Extract the (x, y) coordinate from the center of the cell holding the provided text.  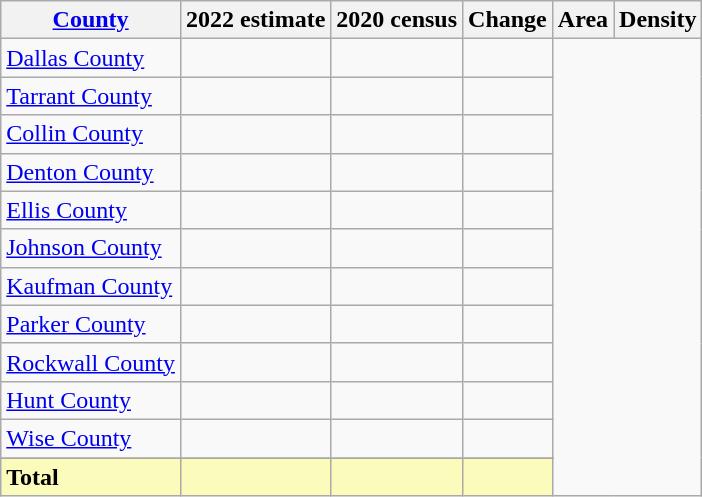
Area (582, 20)
2020 census (397, 20)
Johnson County (91, 248)
2022 estimate (255, 20)
Rockwall County (91, 362)
Hunt County (91, 400)
Change (508, 20)
Total (91, 477)
Parker County (91, 324)
Denton County (91, 172)
Collin County (91, 134)
County (91, 20)
Tarrant County (91, 96)
Ellis County (91, 210)
Density (658, 20)
Dallas County (91, 58)
Kaufman County (91, 286)
Wise County (91, 438)
